Extract the (x, y) coordinate from the center of the cell holding the provided text.  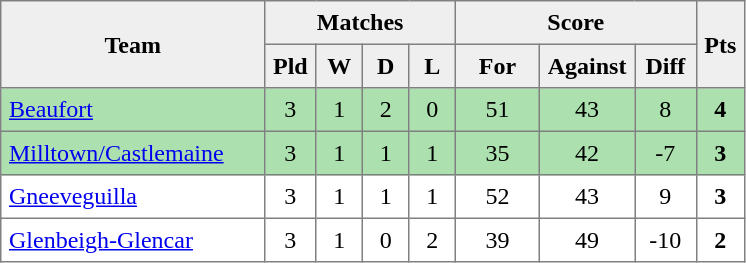
Glenbeigh-Glencar (133, 240)
49 (586, 240)
Pld (290, 66)
D (385, 66)
-7 (666, 153)
9 (666, 197)
Diff (666, 66)
Team (133, 44)
Milltown/Castlemaine (133, 153)
-10 (666, 240)
8 (666, 110)
Matches (360, 23)
L (432, 66)
4 (720, 110)
Gneeveguilla (133, 197)
Score (576, 23)
42 (586, 153)
51 (497, 110)
35 (497, 153)
W (339, 66)
For (497, 66)
39 (497, 240)
Against (586, 66)
Beaufort (133, 110)
52 (497, 197)
Pts (720, 44)
